Pinpoint the cell where the given text exists, returning its (X, Y) midpoint coordinate. 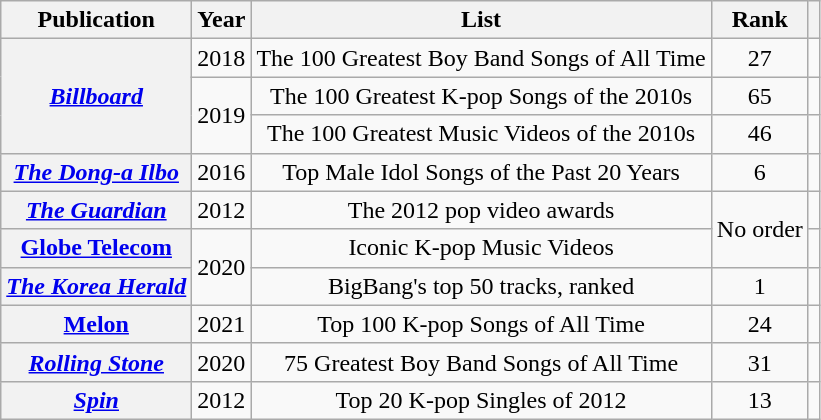
Top 20 K-pop Singles of 2012 (481, 400)
Rolling Stone (96, 362)
No order (760, 229)
Year (222, 20)
46 (760, 134)
The Korea Herald (96, 286)
2016 (222, 172)
27 (760, 58)
The 2012 pop video awards (481, 210)
2021 (222, 324)
The Dong-a Ilbo (96, 172)
Globe Telecom (96, 248)
Iconic K-pop Music Videos (481, 248)
List (481, 20)
Billboard (96, 96)
Top 100 K-pop Songs of All Time (481, 324)
Publication (96, 20)
24 (760, 324)
The 100 Greatest K-pop Songs of the 2010s (481, 96)
Melon (96, 324)
Rank (760, 20)
75 Greatest Boy Band Songs of All Time (481, 362)
13 (760, 400)
31 (760, 362)
65 (760, 96)
2018 (222, 58)
2019 (222, 115)
6 (760, 172)
1 (760, 286)
Top Male Idol Songs of the Past 20 Years (481, 172)
The Guardian (96, 210)
The 100 Greatest Music Videos of the 2010s (481, 134)
The 100 Greatest Boy Band Songs of All Time (481, 58)
Spin (96, 400)
BigBang's top 50 tracks, ranked (481, 286)
